Extract the [X, Y] coordinate from the center of the cell holding the provided text.  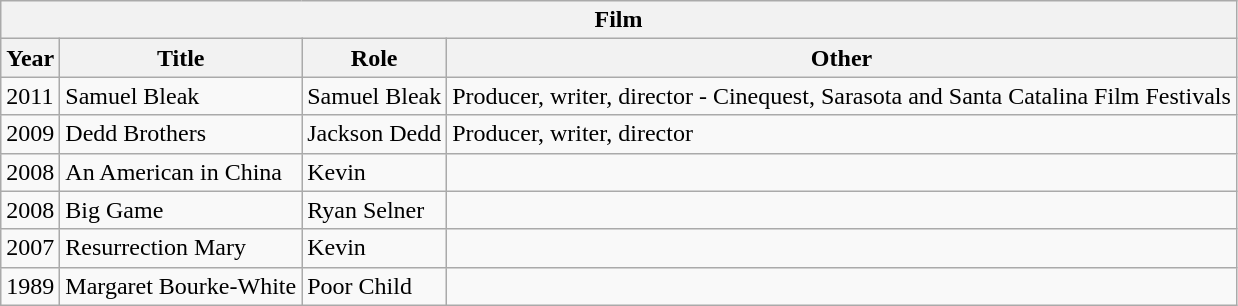
An American in China [181, 172]
Resurrection Mary [181, 248]
Title [181, 58]
Producer, writer, director [842, 134]
Role [374, 58]
Producer, writer, director - Cinequest, Sarasota and Santa Catalina Film Festivals [842, 96]
Dedd Brothers [181, 134]
Film [619, 20]
Poor Child [374, 286]
1989 [30, 286]
Margaret Bourke-White [181, 286]
Year [30, 58]
2007 [30, 248]
Jackson Dedd [374, 134]
Other [842, 58]
2011 [30, 96]
Big Game [181, 210]
2009 [30, 134]
Ryan Selner [374, 210]
